Extract the (x, y) coordinate from the center of the cell holding the provided text.  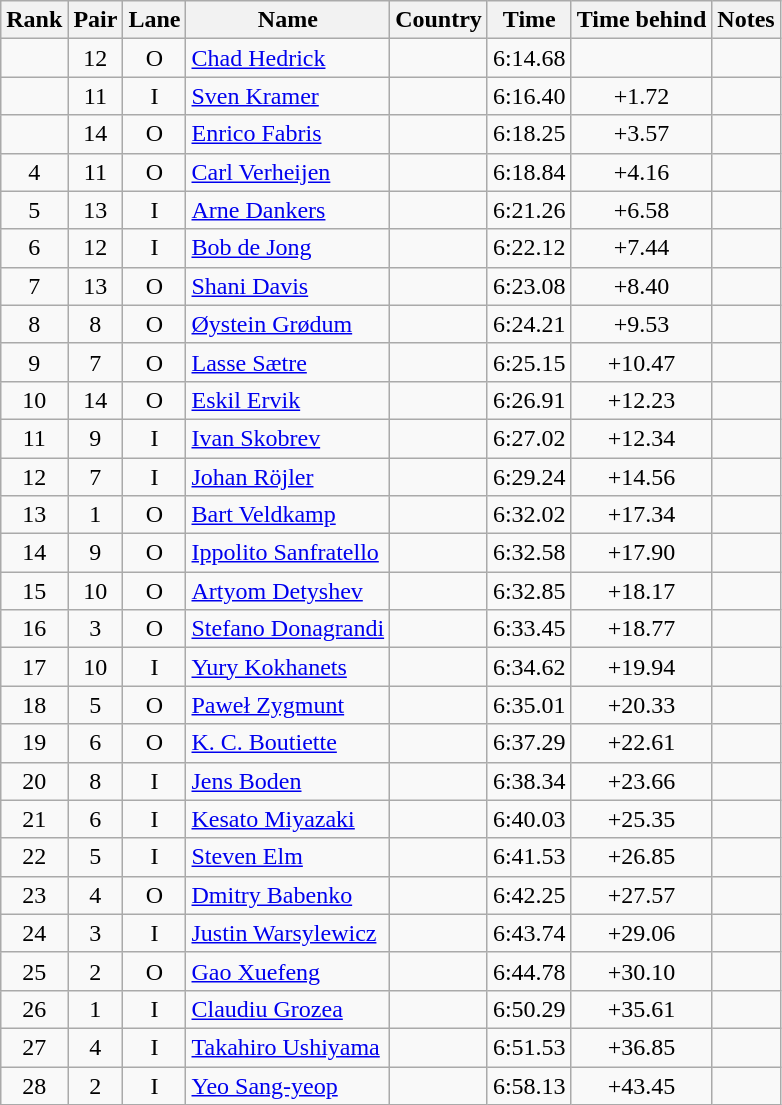
+29.06 (642, 933)
Artyom Detyshev (288, 591)
20 (34, 781)
6:27.02 (529, 438)
Arne Dankers (288, 210)
Bob de Jong (288, 248)
+9.53 (642, 324)
6:24.21 (529, 324)
Lasse Sætre (288, 362)
Jens Boden (288, 781)
Sven Kramer (288, 96)
6:38.34 (529, 781)
21 (34, 819)
Gao Xuefeng (288, 971)
Kesato Miyazaki (288, 819)
Name (288, 20)
6:58.13 (529, 1085)
+25.35 (642, 819)
+23.66 (642, 781)
6:29.24 (529, 477)
+36.85 (642, 1047)
+26.85 (642, 857)
6:40.03 (529, 819)
+22.61 (642, 743)
26 (34, 1009)
Claudiu Grozea (288, 1009)
Pair (96, 20)
6:23.08 (529, 286)
18 (34, 705)
6:16.40 (529, 96)
6:32.02 (529, 515)
+17.90 (642, 553)
Øystein Grødum (288, 324)
Stefano Donagrandi (288, 629)
6:42.25 (529, 895)
+43.45 (642, 1085)
6:18.25 (529, 134)
6:33.45 (529, 629)
6:21.26 (529, 210)
19 (34, 743)
6:51.53 (529, 1047)
6:14.68 (529, 58)
+12.34 (642, 438)
Takahiro Ushiyama (288, 1047)
Time (529, 20)
+6.58 (642, 210)
Paweł Zygmunt (288, 705)
Rank (34, 20)
6:43.74 (529, 933)
6:44.78 (529, 971)
Notes (746, 20)
+30.10 (642, 971)
+14.56 (642, 477)
17 (34, 667)
+18.77 (642, 629)
+35.61 (642, 1009)
22 (34, 857)
+4.16 (642, 172)
+3.57 (642, 134)
+17.34 (642, 515)
+18.17 (642, 591)
25 (34, 971)
6:34.62 (529, 667)
24 (34, 933)
23 (34, 895)
Country (439, 20)
Bart Veldkamp (288, 515)
Time behind (642, 20)
6:35.01 (529, 705)
6:25.15 (529, 362)
28 (34, 1085)
6:50.29 (529, 1009)
Enrico Fabris (288, 134)
+1.72 (642, 96)
6:22.12 (529, 248)
+20.33 (642, 705)
Carl Verheijen (288, 172)
Chad Hedrick (288, 58)
6:41.53 (529, 857)
Ippolito Sanfratello (288, 553)
+12.23 (642, 400)
Ivan Skobrev (288, 438)
K. C. Boutiette (288, 743)
6:32.58 (529, 553)
6:37.29 (529, 743)
27 (34, 1047)
+27.57 (642, 895)
+10.47 (642, 362)
Justin Warsylewicz (288, 933)
Shani Davis (288, 286)
15 (34, 591)
Yury Kokhanets (288, 667)
6:18.84 (529, 172)
+19.94 (642, 667)
Eskil Ervik (288, 400)
+8.40 (642, 286)
Dmitry Babenko (288, 895)
Steven Elm (288, 857)
Johan Röjler (288, 477)
6:26.91 (529, 400)
Lane (154, 20)
Yeo Sang-yeop (288, 1085)
6:32.85 (529, 591)
16 (34, 629)
+7.44 (642, 248)
